Detect which cell encompasses the target text, then output its (x, y) center coordinate. 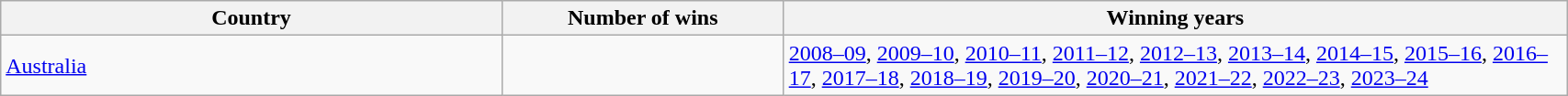
Country (252, 18)
Winning years (1175, 18)
Australia (252, 66)
Number of wins (643, 18)
2008–09, 2009–10, 2010–11, 2011–12, 2012–13, 2013–14, 2014–15, 2015–16, 2016–17, 2017–18, 2018–19, 2019–20, 2020–21, 2021–22, 2022–23, 2023–24 (1175, 66)
